Locate the cell with the specified text and output its (X, Y) center coordinate. 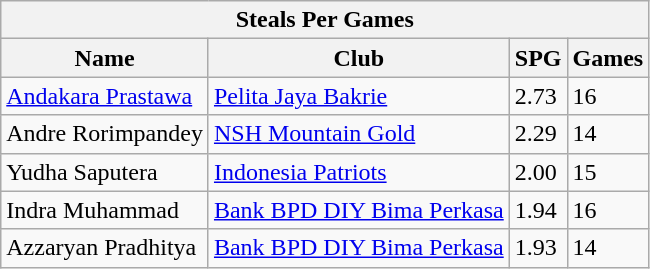
Pelita Jaya Bakrie (358, 96)
1.93 (538, 248)
Name (105, 58)
Yudha Saputera (105, 172)
Indra Muhammad (105, 210)
Andre Rorimpandey (105, 134)
Azzaryan Pradhitya (105, 248)
15 (608, 172)
Club (358, 58)
1.94 (538, 210)
2.00 (538, 172)
NSH Mountain Gold (358, 134)
SPG (538, 58)
2.29 (538, 134)
2.73 (538, 96)
Games (608, 58)
Andakara Prastawa (105, 96)
Steals Per Games (325, 20)
Indonesia Patriots (358, 172)
